From the cell containing the given text, extract its center point as [x, y] coordinate. 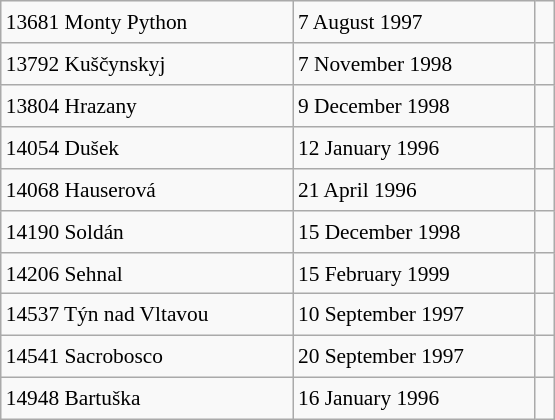
7 November 1998 [414, 64]
14068 Hauserová [147, 189]
20 September 1997 [414, 357]
14541 Sacrobosco [147, 357]
13681 Monty Python [147, 22]
14537 Týn nad Vltavou [147, 315]
14206 Sehnal [147, 273]
12 January 1996 [414, 148]
21 April 1996 [414, 189]
10 September 1997 [414, 315]
15 December 1998 [414, 231]
7 August 1997 [414, 22]
14190 Soldán [147, 231]
16 January 1996 [414, 399]
14948 Bartuška [147, 399]
13792 Kuščynskyj [147, 64]
9 December 1998 [414, 106]
14054 Dušek [147, 148]
15 February 1999 [414, 273]
13804 Hrazany [147, 106]
